Pinpoint the cell where the given text exists, returning its (X, Y) midpoint coordinate. 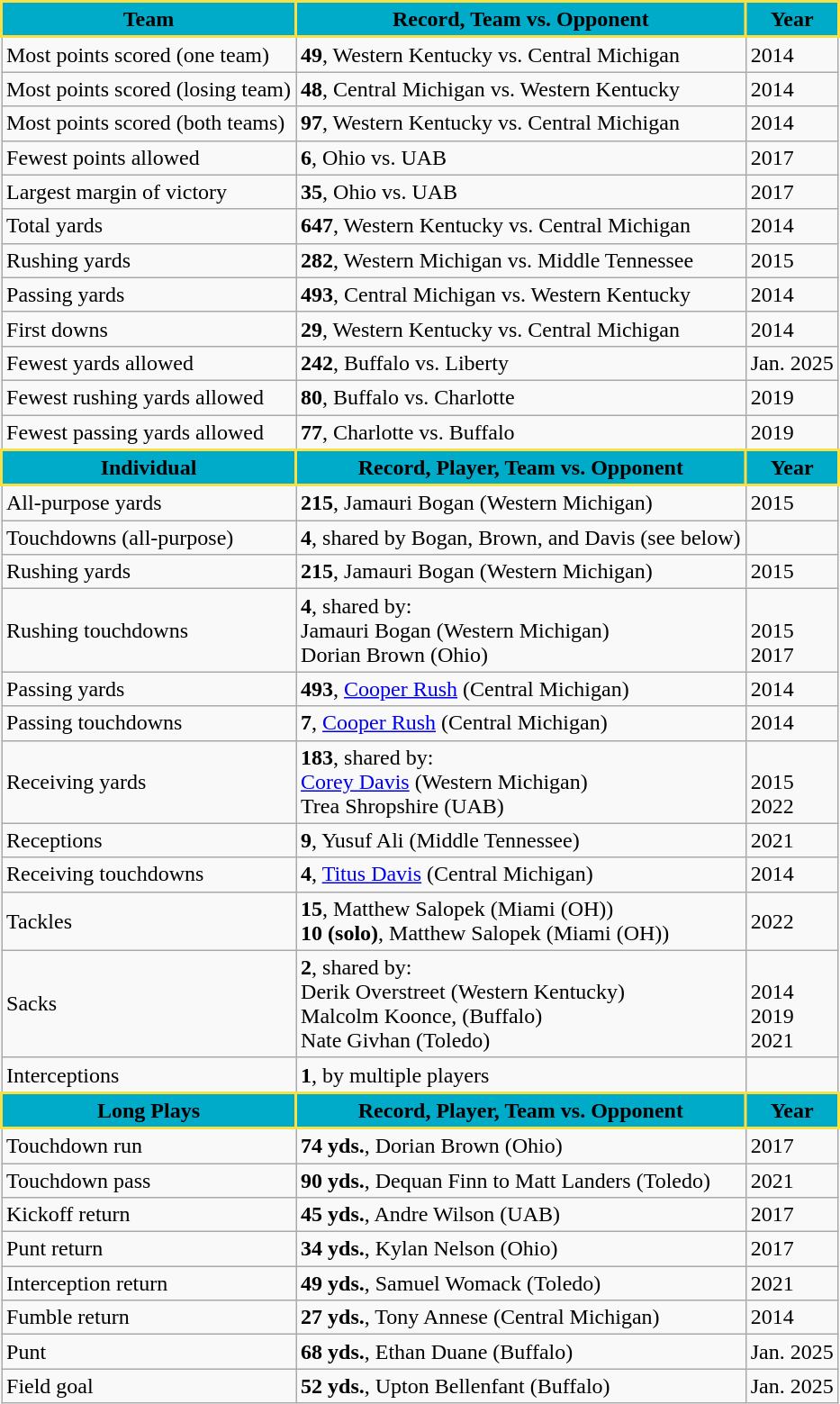
First downs (149, 329)
Touchdown pass (149, 1181)
Touchdowns (all-purpose) (149, 538)
4, shared by Bogan, Brown, and Davis (see below) (521, 538)
20152017 (792, 630)
Punt return (149, 1249)
49, Western Kentucky vs. Central Michigan (521, 54)
90 yds., Dequan Finn to Matt Landers (Toledo) (521, 1181)
6, Ohio vs. UAB (521, 158)
Most points scored (losing team) (149, 89)
Touchdown run (149, 1146)
Rushing touchdowns (149, 630)
Most points scored (both teams) (149, 123)
52 yds., Upton Bellenfant (Buffalo) (521, 1386)
Individual (149, 467)
Sacks (149, 1003)
2, shared by:Derik Overstreet (Western Kentucky)Malcolm Koonce, (Buffalo)Nate Givhan (Toledo) (521, 1003)
1, by multiple players (521, 1075)
48, Central Michigan vs. Western Kentucky (521, 89)
Interceptions (149, 1075)
201420192021 (792, 1003)
9, Yusuf Ali (Middle Tennessee) (521, 840)
74 yds., Dorian Brown (Ohio) (521, 1146)
7, Cooper Rush (Central Michigan) (521, 723)
80, Buffalo vs. Charlotte (521, 397)
Fumble return (149, 1318)
Fewest rushing yards allowed (149, 397)
282, Western Michigan vs. Middle Tennessee (521, 260)
Punt (149, 1352)
2022 (792, 920)
45 yds., Andre Wilson (UAB) (521, 1215)
Interception return (149, 1283)
Team (149, 20)
493, Central Michigan vs. Western Kentucky (521, 294)
20152022 (792, 782)
35, Ohio vs. UAB (521, 192)
Most points scored (one team) (149, 54)
Fewest points allowed (149, 158)
Record, Team vs. Opponent (521, 20)
647, Western Kentucky vs. Central Michigan (521, 226)
Largest margin of victory (149, 192)
Long Plays (149, 1110)
68 yds., Ethan Duane (Buffalo) (521, 1352)
Receiving yards (149, 782)
29, Western Kentucky vs. Central Michigan (521, 329)
49 yds., Samuel Womack (Toledo) (521, 1283)
Total yards (149, 226)
183, shared by:Corey Davis (Western Michigan)Trea Shropshire (UAB) (521, 782)
4, Titus Davis (Central Michigan) (521, 874)
4, shared by:Jamauri Bogan (Western Michigan)Dorian Brown (Ohio) (521, 630)
Tackles (149, 920)
Field goal (149, 1386)
Receptions (149, 840)
Receiving touchdowns (149, 874)
15, Matthew Salopek (Miami (OH)) 10 (solo), Matthew Salopek (Miami (OH)) (521, 920)
242, Buffalo vs. Liberty (521, 363)
77, Charlotte vs. Buffalo (521, 432)
Kickoff return (149, 1215)
Fewest yards allowed (149, 363)
27 yds., Tony Annese (Central Michigan) (521, 1318)
Passing touchdowns (149, 723)
All-purpose yards (149, 503)
97, Western Kentucky vs. Central Michigan (521, 123)
Fewest passing yards allowed (149, 432)
493, Cooper Rush (Central Michigan) (521, 689)
34 yds., Kylan Nelson (Ohio) (521, 1249)
